Pinpoint the cell where the given text exists, returning its (x, y) midpoint coordinate. 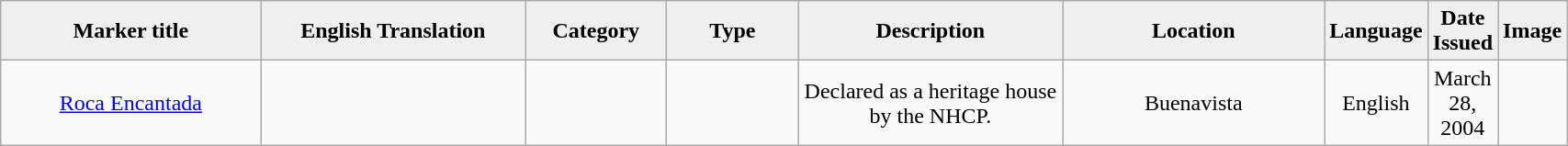
Buenavista (1194, 103)
Date Issued (1462, 31)
Description (931, 31)
Language (1376, 31)
Marker title (130, 31)
English Translation (393, 31)
Image (1532, 31)
Roca Encantada (130, 103)
Location (1194, 31)
Declared as a heritage house by the NHCP. (931, 103)
English (1376, 103)
Category (596, 31)
Type (733, 31)
March 28, 2004 (1462, 103)
